Scan for the cell matching the given text and deliver its [x, y] coordinate at center. 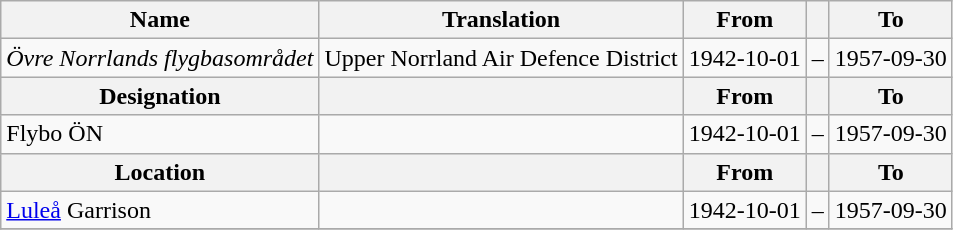
Name [160, 20]
Translation [501, 20]
Övre Norrlands flygbasområdet [160, 58]
Location [160, 172]
Flybo ÖN [160, 134]
Luleå Garrison [160, 210]
Upper Norrland Air Defence District [501, 58]
Designation [160, 96]
